From the cell containing the given text, extract its center point as (X, Y) coordinate. 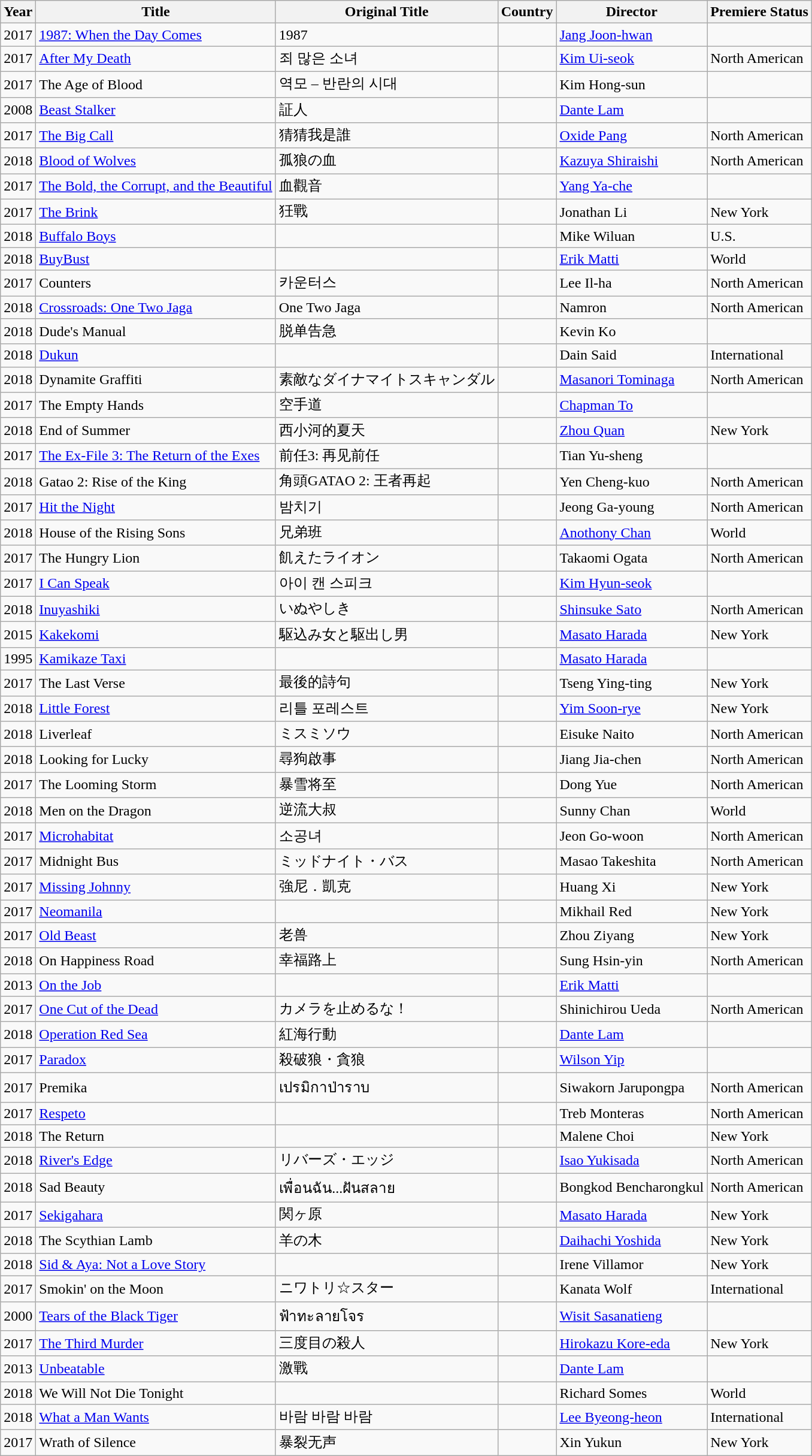
Malene Choi (632, 1136)
เพื่อนฉัน...ฝันสลาย (387, 1188)
Takaomi Ogata (632, 558)
Wilson Yip (632, 1061)
Namron (632, 307)
Hirokazu Kore-eda (632, 1343)
1995 (18, 658)
The Big Call (156, 135)
Liverleaf (156, 735)
Sung Hsin-yin (632, 961)
Tseng Ying-ting (632, 683)
Original Title (387, 12)
Masao Takeshita (632, 862)
前任3: 再见前任 (387, 457)
Blood of Wolves (156, 161)
The Brink (156, 212)
ニワトリ☆スター (387, 1288)
Dukun (156, 355)
Buffalo Boys (156, 236)
Unbeatable (156, 1369)
Lee Byeong-heon (632, 1418)
Wrath of Silence (156, 1443)
ฟ้าทะลายโจร (387, 1316)
On the Job (156, 985)
Shinichirou Ueda (632, 1009)
Counters (156, 283)
Jeong Ga-young (632, 507)
駆込み女と駆出し男 (387, 635)
One Two Jaga (387, 307)
Sunny Chan (632, 810)
Kazuya Shiraishi (632, 161)
Dong Yue (632, 785)
Treb Monteras (632, 1113)
Kevin Ko (632, 332)
Richard Somes (632, 1393)
飢えたライオン (387, 558)
Respeto (156, 1113)
The Hungry Lion (156, 558)
Zhou Ziyang (632, 936)
殺破狼・貪狼 (387, 1061)
Shinsuke Sato (632, 609)
Little Forest (156, 708)
Oxide Pang (632, 135)
One Cut of the Dead (156, 1009)
2015 (18, 635)
Xin Yukun (632, 1443)
Smokin' on the Moon (156, 1288)
孤狼の血 (387, 161)
Eisuke Naito (632, 735)
The Ex-File 3: The Return of the Exes (156, 457)
Sekigahara (156, 1215)
Midnight Bus (156, 862)
What a Man Wants (156, 1418)
暴雪将至 (387, 785)
尋狗啟事 (387, 760)
角頭GATAO 2: 王者再起 (387, 482)
紅海行動 (387, 1034)
Yim Soon-rye (632, 708)
Kim Hyun-seok (632, 584)
三度目の殺人 (387, 1343)
Men on the Dragon (156, 810)
Year (18, 12)
2000 (18, 1316)
Country (527, 12)
Jonathan Li (632, 212)
리틀 포레스트 (387, 708)
Looking for Lucky (156, 760)
1987 (387, 35)
Paradox (156, 1061)
Wisit Sasanatieng (632, 1316)
Director (632, 12)
Mike Wiluan (632, 236)
2008 (18, 110)
바람 바람 바람 (387, 1418)
Premika (156, 1087)
Hit the Night (156, 507)
Irene Villamor (632, 1264)
The Looming Storm (156, 785)
Huang Xi (632, 887)
Microhabitat (156, 836)
Beast Stalker (156, 110)
The Last Verse (156, 683)
End of Summer (156, 430)
The Bold, the Corrupt, and the Beautiful (156, 187)
The Age of Blood (156, 84)
Neomanila (156, 911)
밤치기 (387, 507)
The Empty Hands (156, 405)
最後的詩句 (387, 683)
역모 – 반란의 시대 (387, 84)
The Return (156, 1136)
Crossroads: One Two Jaga (156, 307)
Yen Cheng-kuo (632, 482)
Missing Johnny (156, 887)
Dude's Manual (156, 332)
暴裂无声 (387, 1443)
Bongkod Bencharongkul (632, 1188)
The Third Murder (156, 1343)
いぬやしき (387, 609)
Siwakorn Jarupongpa (632, 1087)
Premiere Status (759, 12)
Tears of the Black Tiger (156, 1316)
幸福路上 (387, 961)
Kim Hong-sun (632, 84)
関ヶ原 (387, 1215)
ミッドナイト・バス (387, 862)
証人 (387, 110)
River's Edge (156, 1160)
Isao Yukisada (632, 1160)
Yang Ya-che (632, 187)
U.S. (759, 236)
Mikhail Red (632, 911)
I Can Speak (156, 584)
Jeon Go-woon (632, 836)
죄 많은 소녀 (387, 59)
羊の木 (387, 1240)
Daihachi Yoshida (632, 1240)
脱单告急 (387, 332)
強尼．凱克 (387, 887)
兄弟班 (387, 533)
Dain Said (632, 355)
Title (156, 12)
Lee Il-ha (632, 283)
カメラを止めるな！ (387, 1009)
Jiang Jia-chen (632, 760)
Kanata Wolf (632, 1288)
西小河的夏天 (387, 430)
Tian Yu-sheng (632, 457)
逆流大叔 (387, 810)
소공녀 (387, 836)
The Scythian Lamb (156, 1240)
激戰 (387, 1369)
We Will Not Die Tonight (156, 1393)
Zhou Quan (632, 430)
Inuyashiki (156, 609)
Jang Joon-hwan (632, 35)
血觀音 (387, 187)
Dynamite Graffiti (156, 380)
ミスミソウ (387, 735)
リバーズ・エッジ (387, 1160)
猜猜我是誰 (387, 135)
1987: When the Day Comes (156, 35)
After My Death (156, 59)
Anothony Chan (632, 533)
Sad Beauty (156, 1188)
Operation Red Sea (156, 1034)
Masanori Tominaga (632, 380)
Kakekomi (156, 635)
老兽 (387, 936)
카운터스 (387, 283)
BuyBust (156, 259)
เปรมิกาป่าราบ (387, 1087)
Old Beast (156, 936)
空手道 (387, 405)
House of the Rising Sons (156, 533)
Gatao 2: Rise of the King (156, 482)
素敵なダイナマイトスキャンダル (387, 380)
Chapman To (632, 405)
Sid & Aya: Not a Love Story (156, 1264)
On Happiness Road (156, 961)
아이 캔 스피크 (387, 584)
狅戰 (387, 212)
Kim Ui-seok (632, 59)
Kamikaze Taxi (156, 658)
